Pinpoint the cell where the given text exists, returning its (X, Y) midpoint coordinate. 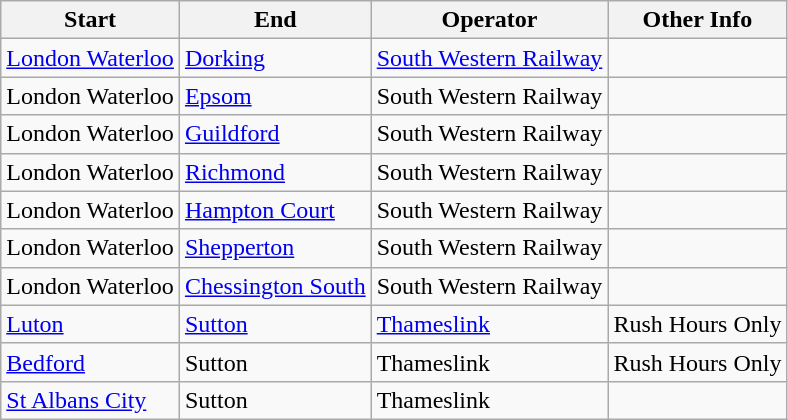
Dorking (275, 58)
Hampton Court (275, 210)
Epsom (275, 96)
Operator (490, 20)
Other Info (698, 20)
Richmond (275, 172)
Shepperton (275, 248)
Guildford (275, 134)
Bedford (90, 362)
Start (90, 20)
Chessington South (275, 286)
Luton (90, 324)
St Albans City (90, 400)
End (275, 20)
